Return [x, y] of the center of cell containing provided text 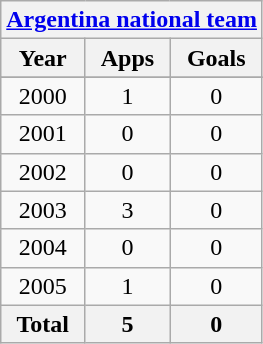
Argentina national team [132, 20]
Year [43, 58]
Goals [216, 58]
3 [128, 210]
Apps [128, 58]
2005 [43, 286]
2000 [43, 96]
2004 [43, 248]
5 [128, 324]
2001 [43, 134]
2003 [43, 210]
2002 [43, 172]
Total [43, 324]
